From the cell containing the given text, extract its center point as [x, y] coordinate. 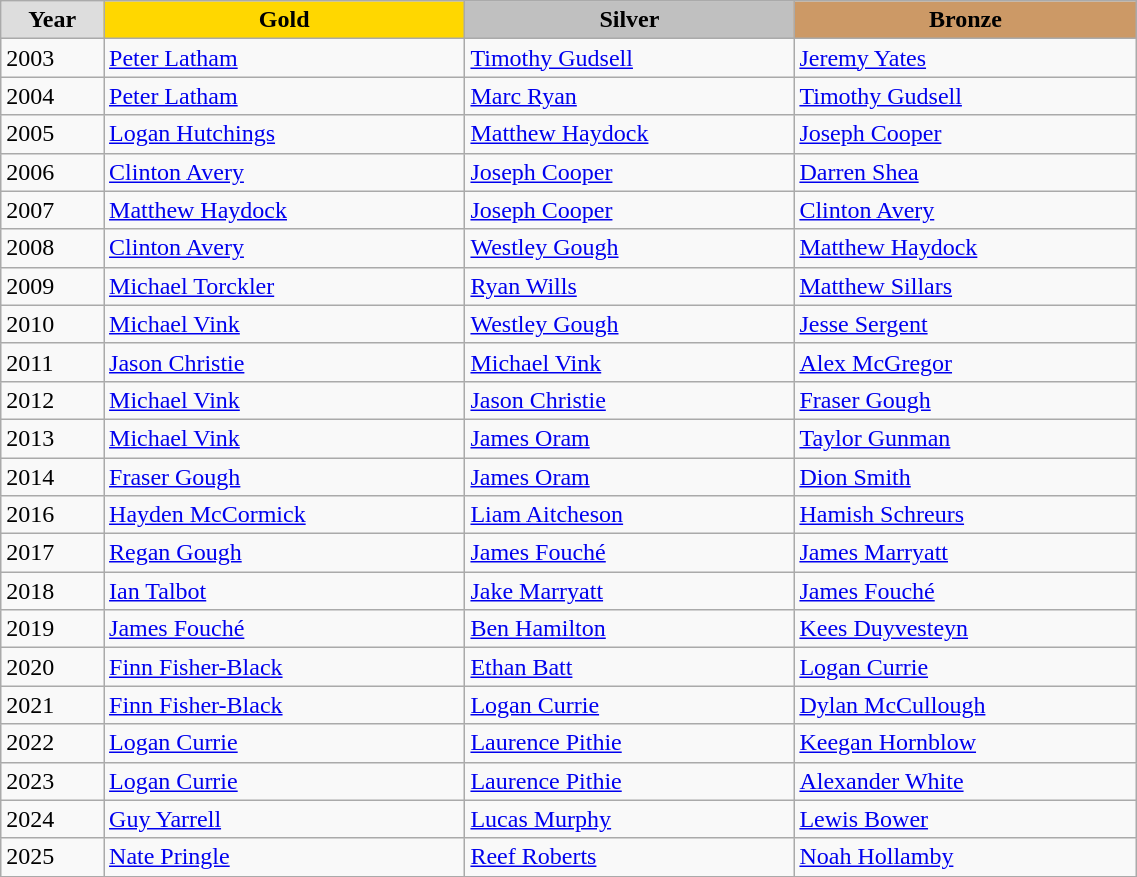
Dylan McCullough [966, 705]
Taylor Gunman [966, 438]
James Marryatt [966, 553]
Jesse Sergent [966, 324]
Silver [630, 20]
Lewis Bower [966, 819]
Dion Smith [966, 477]
2022 [52, 743]
Regan Gough [284, 553]
Hamish Schreurs [966, 515]
2010 [52, 324]
Darren Shea [966, 172]
Alexander White [966, 781]
Gold [284, 20]
Reef Roberts [630, 857]
2023 [52, 781]
Hayden McCormick [284, 515]
Matthew Sillars [966, 286]
2003 [52, 58]
Ethan Batt [630, 667]
2007 [52, 210]
Lucas Murphy [630, 819]
Nate Pringle [284, 857]
2019 [52, 629]
Logan Hutchings [284, 134]
2014 [52, 477]
Kees Duyvesteyn [966, 629]
2013 [52, 438]
Keegan Hornblow [966, 743]
Liam Aitcheson [630, 515]
2017 [52, 553]
2011 [52, 362]
Jake Marryatt [630, 591]
Michael Torckler [284, 286]
Jeremy Yates [966, 58]
Ben Hamilton [630, 629]
Guy Yarrell [284, 819]
2020 [52, 667]
Noah Hollamby [966, 857]
Year [52, 20]
2005 [52, 134]
2006 [52, 172]
2021 [52, 705]
2004 [52, 96]
Ian Talbot [284, 591]
Alex McGregor [966, 362]
2024 [52, 819]
2025 [52, 857]
Marc Ryan [630, 96]
2018 [52, 591]
2008 [52, 248]
Ryan Wills [630, 286]
Bronze [966, 20]
2016 [52, 515]
2012 [52, 400]
2009 [52, 286]
